Extract the (X, Y) coordinate from the center of the cell holding the provided text.  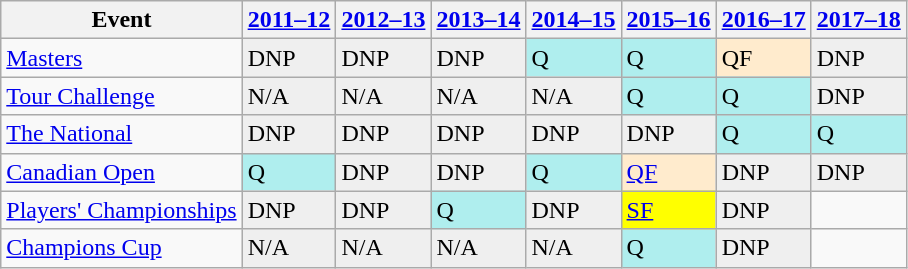
2012–13 (384, 20)
The National (122, 134)
Event (122, 20)
2015–16 (668, 20)
2011–12 (289, 20)
Players' Championships (122, 210)
2014–15 (574, 20)
SF (668, 210)
Tour Challenge (122, 96)
2013–14 (478, 20)
2016–17 (764, 20)
Champions Cup (122, 248)
2017–18 (858, 20)
Masters (122, 58)
Canadian Open (122, 172)
